Return (X, Y) of the center of cell containing provided text 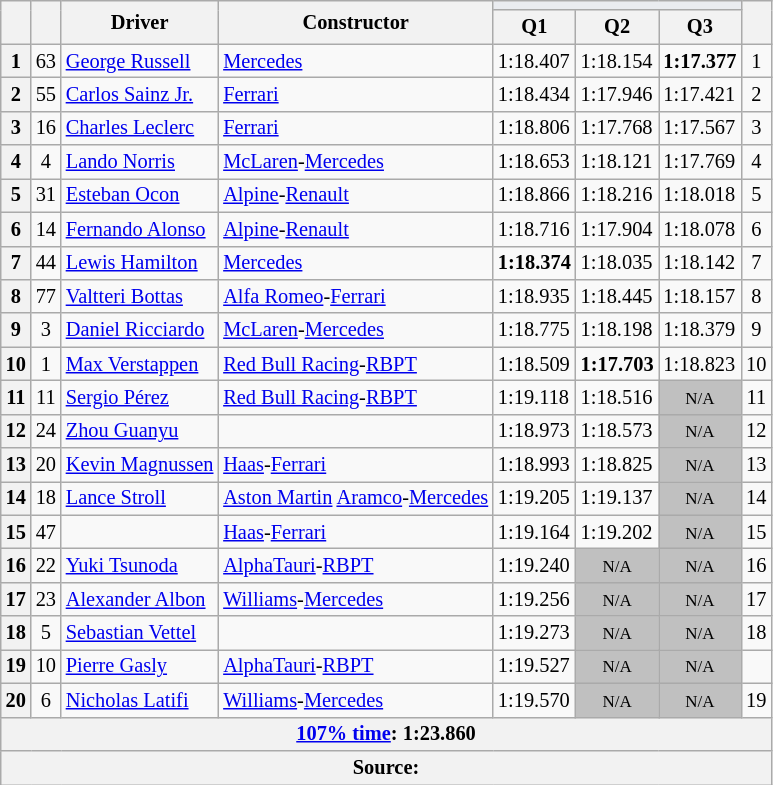
Yuki Tsunoda (140, 565)
1:18.035 (618, 263)
22 (46, 565)
1:18.142 (700, 263)
1:18.157 (700, 296)
1:19.137 (618, 498)
1:19.273 (534, 633)
1:17.946 (618, 94)
1:19.527 (534, 666)
Alexander Albon (140, 599)
Kevin Magnussen (140, 465)
1:18.198 (618, 330)
1:18.445 (618, 296)
George Russell (140, 61)
Alfa Romeo-Ferrari (356, 296)
Lewis Hamilton (140, 263)
24 (46, 431)
1:18.154 (618, 61)
Q2 (618, 27)
1:18.509 (534, 364)
1:17.377 (700, 61)
Constructor (356, 22)
1:18.653 (534, 162)
Nicholas Latifi (140, 700)
1:18.973 (534, 431)
Sergio Pérez (140, 397)
1:18.018 (700, 195)
1:17.421 (700, 94)
1:18.775 (534, 330)
Charles Leclerc (140, 128)
1:19.570 (534, 700)
1:18.407 (534, 61)
Carlos Sainz Jr. (140, 94)
1:17.768 (618, 128)
1:18.823 (700, 364)
1:18.121 (618, 162)
1:18.573 (618, 431)
Max Verstappen (140, 364)
1:19.164 (534, 532)
Valtteri Bottas (140, 296)
55 (46, 94)
Fernando Alonso (140, 229)
1:18.806 (534, 128)
1:19.202 (618, 532)
Sebastian Vettel (140, 633)
Esteban Ocon (140, 195)
1:18.935 (534, 296)
1:19.118 (534, 397)
1:17.567 (700, 128)
47 (46, 532)
1:19.240 (534, 565)
1:18.993 (534, 465)
1:19.205 (534, 498)
1:18.516 (618, 397)
Aston Martin Aramco-Mercedes (356, 498)
1:19.256 (534, 599)
1:17.904 (618, 229)
77 (46, 296)
Q1 (534, 27)
Lando Norris (140, 162)
31 (46, 195)
23 (46, 599)
Zhou Guanyu (140, 431)
1:18.866 (534, 195)
63 (46, 61)
44 (46, 263)
Lance Stroll (140, 498)
Daniel Ricciardo (140, 330)
Source: (386, 767)
1:17.769 (700, 162)
1:18.379 (700, 330)
Q3 (700, 27)
1:18.825 (618, 465)
1:18.716 (534, 229)
1:18.374 (534, 263)
1:18.216 (618, 195)
1:18.434 (534, 94)
Pierre Gasly (140, 666)
Driver (140, 22)
107% time: 1:23.860 (386, 734)
1:18.078 (700, 229)
1:17.703 (618, 364)
